Capture the cell that displays the provided text and extract its (X, Y) central coordinate. 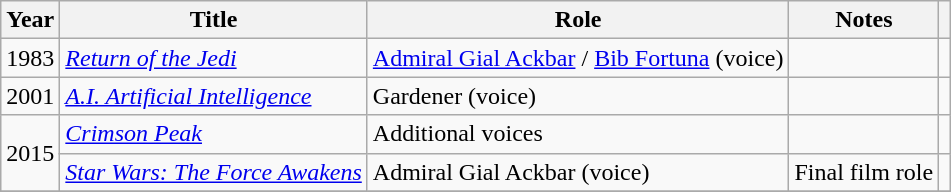
2015 (30, 153)
Admiral Gial Ackbar / Bib Fortuna (voice) (578, 58)
Gardener (voice) (578, 96)
Notes (864, 20)
Return of the Jedi (214, 58)
Final film role (864, 172)
Admiral Gial Ackbar (voice) (578, 172)
Year (30, 20)
1983 (30, 58)
Star Wars: The Force Awakens (214, 172)
Role (578, 20)
2001 (30, 96)
Additional voices (578, 134)
Title (214, 20)
A.I. Artificial Intelligence (214, 96)
Crimson Peak (214, 134)
